Scan for the cell matching the given text and deliver its [X, Y] coordinate at center. 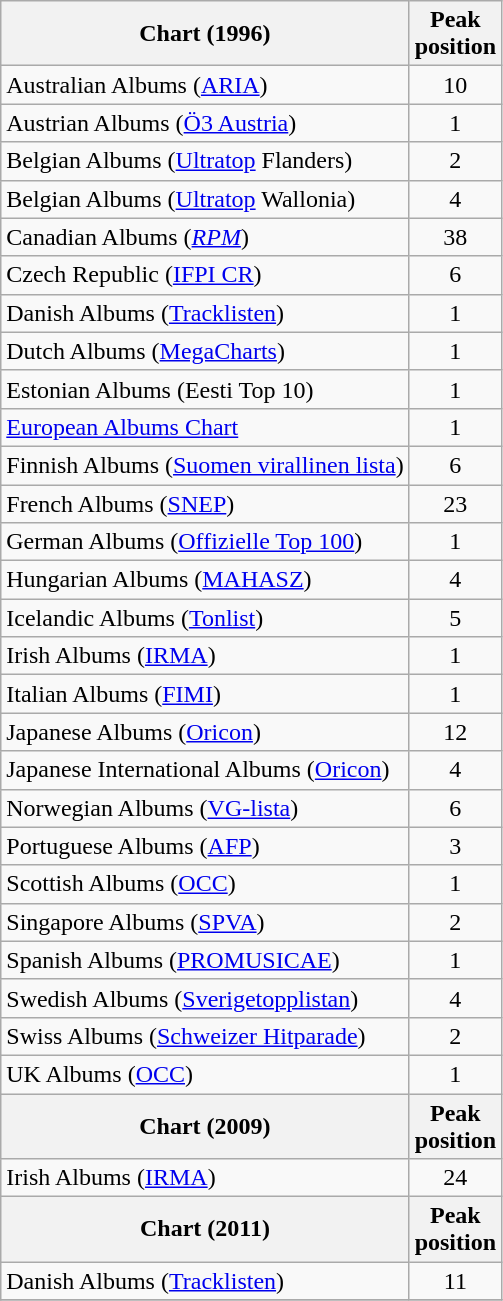
European Albums Chart [205, 427]
Chart (2009) [205, 1126]
Belgian Albums (Ultratop Flanders) [205, 161]
Icelandic Albums (Tonlist) [205, 618]
23 [455, 503]
Japanese International Albums (Oricon) [205, 770]
Portuguese Albums (AFP) [205, 846]
Swedish Albums (Sverigetopplistan) [205, 998]
Scottish Albums (OCC) [205, 884]
Hungarian Albums (MAHASZ) [205, 580]
38 [455, 237]
10 [455, 85]
12 [455, 732]
24 [455, 1178]
Chart (1996) [205, 34]
UK Albums (OCC) [205, 1074]
Swiss Albums (Schweizer Hitparade) [205, 1036]
Belgian Albums (Ultratop Wallonia) [205, 199]
Czech Republic (IFPI CR) [205, 275]
Italian Albums (FIMI) [205, 694]
Finnish Albums (Suomen virallinen lista) [205, 465]
Japanese Albums (Oricon) [205, 732]
Chart (2011) [205, 1230]
French Albums (SNEP) [205, 503]
Australian Albums (ARIA) [205, 85]
German Albums (Offizielle Top 100) [205, 542]
Norwegian Albums (VG-lista) [205, 808]
Canadian Albums (RPM) [205, 237]
Estonian Albums (Eesti Top 10) [205, 389]
Dutch Albums (MegaCharts) [205, 351]
3 [455, 846]
Austrian Albums (Ö3 Austria) [205, 123]
5 [455, 618]
11 [455, 1281]
Spanish Albums (PROMUSICAE) [205, 960]
Singapore Albums (SPVA) [205, 922]
